Locate the cell with the specified text and output its [x, y] center coordinate. 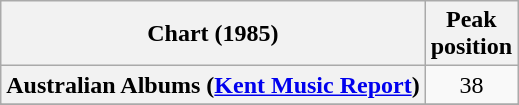
38 [471, 85]
Chart (1985) [213, 34]
Australian Albums (Kent Music Report) [213, 85]
Peakposition [471, 34]
